Capture the cell that displays the provided text and extract its [x, y] central coordinate. 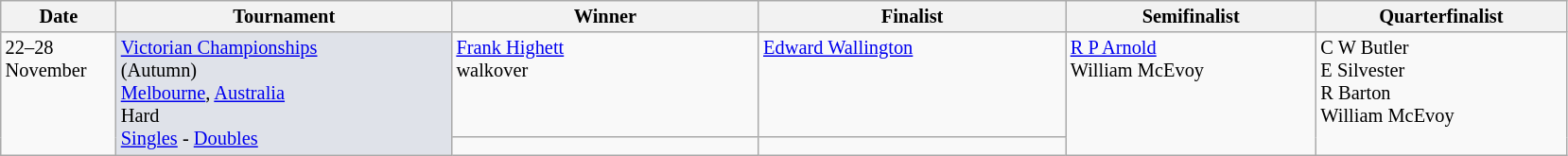
Edward Wallington [912, 85]
Date [59, 16]
Quarterfinalist [1441, 16]
Finalist [912, 16]
Semifinalist [1192, 16]
22–28 November [59, 94]
R P Arnold William McEvoy [1192, 94]
Winner [605, 16]
Frank Highettwalkover [605, 85]
Tournament [284, 16]
C W Butler E Silvester R Barton William McEvoy [1441, 94]
Victorian Championships(Autumn) Melbourne, AustraliaHardSingles - Doubles [284, 94]
